Pinpoint the cell where the given text exists, returning its [X, Y] midpoint coordinate. 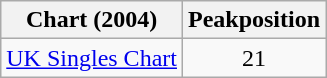
UK Singles Chart [92, 58]
Chart (2004) [92, 20]
Peakposition [254, 20]
21 [254, 58]
